Pinpoint the cell where the given text exists, returning its [X, Y] midpoint coordinate. 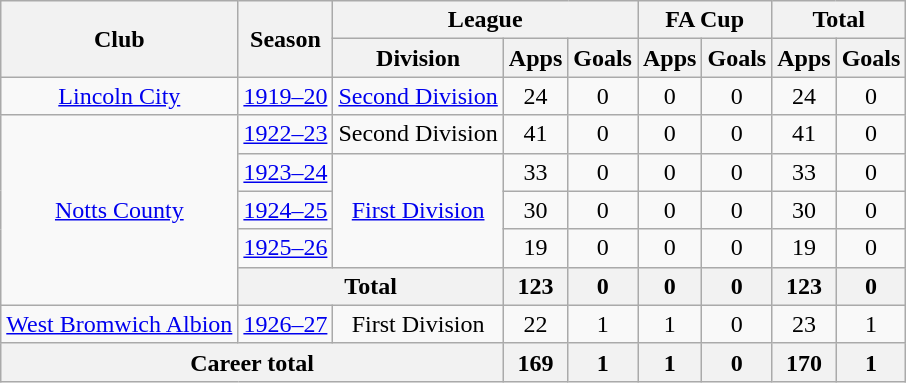
1926–27 [286, 324]
Notts County [120, 210]
Career total [252, 362]
Season [286, 39]
1923–24 [286, 172]
FA Cup [705, 20]
1925–26 [286, 248]
23 [804, 324]
22 [535, 324]
169 [535, 362]
1919–20 [286, 96]
1922–23 [286, 134]
170 [804, 362]
League [486, 20]
Division [418, 58]
West Bromwich Albion [120, 324]
Lincoln City [120, 96]
1924–25 [286, 210]
Club [120, 39]
